Pinpoint the cell where the given text exists, returning its [x, y] midpoint coordinate. 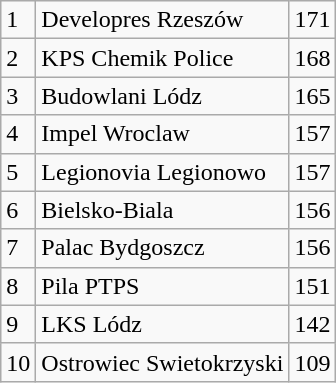
109 [312, 362]
LKS Lódz [162, 324]
KPS Chemik Police [162, 58]
142 [312, 324]
171 [312, 20]
Pila PTPS [162, 286]
8 [18, 286]
165 [312, 96]
151 [312, 286]
Budowlani Lódz [162, 96]
2 [18, 58]
5 [18, 172]
Developres Rzeszów [162, 20]
6 [18, 210]
Palac Bydgoszcz [162, 248]
9 [18, 324]
Legionovia Legionowo [162, 172]
3 [18, 96]
Bielsko-Biala [162, 210]
Ostrowiec Swietokrzyski [162, 362]
4 [18, 134]
Impel Wroclaw [162, 134]
168 [312, 58]
10 [18, 362]
7 [18, 248]
1 [18, 20]
